Search for the cell housing the specified text and yield its (x, y) center coordinate. 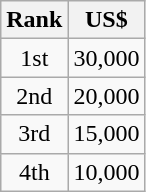
10,000 (106, 172)
1st (34, 58)
3rd (34, 134)
30,000 (106, 58)
4th (34, 172)
20,000 (106, 96)
2nd (34, 96)
15,000 (106, 134)
Rank (34, 20)
US$ (106, 20)
